Return (x, y) of the center of cell containing provided text 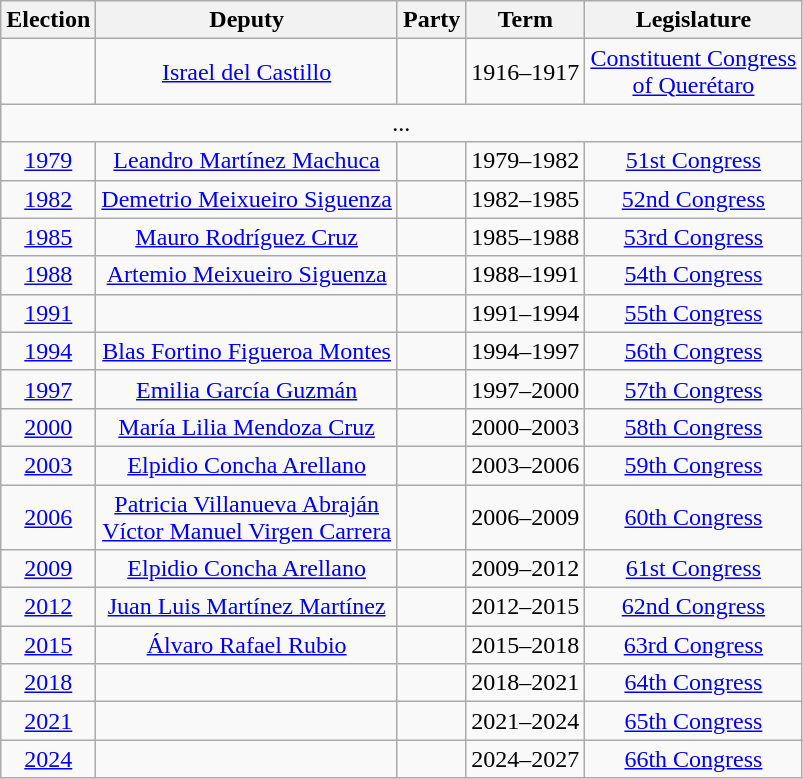
2006 (48, 516)
1997 (48, 389)
1916–1917 (526, 72)
2021–2024 (526, 721)
2024–2027 (526, 759)
65th Congress (694, 721)
63rd Congress (694, 645)
2018–2021 (526, 683)
2012–2015 (526, 607)
1991 (48, 313)
Mauro Rodríguez Cruz (247, 237)
2009–2012 (526, 569)
Emilia García Guzmán (247, 389)
56th Congress (694, 351)
59th Congress (694, 465)
55th Congress (694, 313)
61st Congress (694, 569)
1997–2000 (526, 389)
Constituent Congressof Querétaro (694, 72)
Demetrio Meixueiro Siguenza (247, 199)
Artemio Meixueiro Siguenza (247, 275)
Election (48, 20)
Álvaro Rafael Rubio (247, 645)
Blas Fortino Figueroa Montes (247, 351)
1982 (48, 199)
2018 (48, 683)
1988 (48, 275)
2015 (48, 645)
2003–2006 (526, 465)
64th Congress (694, 683)
52nd Congress (694, 199)
... (402, 123)
51st Congress (694, 161)
1994–1997 (526, 351)
2021 (48, 721)
60th Congress (694, 516)
66th Congress (694, 759)
Leandro Martínez Machuca (247, 161)
Patricia Villanueva AbrajánVíctor Manuel Virgen Carrera (247, 516)
2012 (48, 607)
1982–1985 (526, 199)
2015–2018 (526, 645)
1991–1994 (526, 313)
62nd Congress (694, 607)
53rd Congress (694, 237)
1985 (48, 237)
57th Congress (694, 389)
2006–2009 (526, 516)
Juan Luis Martínez Martínez (247, 607)
1994 (48, 351)
2000 (48, 427)
Deputy (247, 20)
2009 (48, 569)
Party (431, 20)
1988–1991 (526, 275)
2003 (48, 465)
1979–1982 (526, 161)
58th Congress (694, 427)
Legislature (694, 20)
2000–2003 (526, 427)
54th Congress (694, 275)
1985–1988 (526, 237)
Israel del Castillo (247, 72)
2024 (48, 759)
Term (526, 20)
María Lilia Mendoza Cruz (247, 427)
1979 (48, 161)
